Locate the cell with the specified text and output its [X, Y] center coordinate. 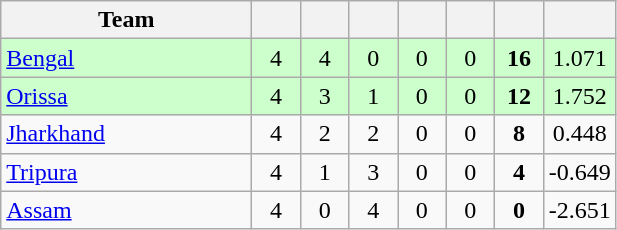
-0.649 [580, 172]
Assam [126, 210]
Orissa [126, 96]
Tripura [126, 172]
0.448 [580, 134]
-2.651 [580, 210]
1.752 [580, 96]
8 [520, 134]
Jharkhand [126, 134]
Team [126, 20]
16 [520, 58]
12 [520, 96]
1.071 [580, 58]
Bengal [126, 58]
